Determine the (X, Y) coordinate at the center of the cell enclosing the given text.  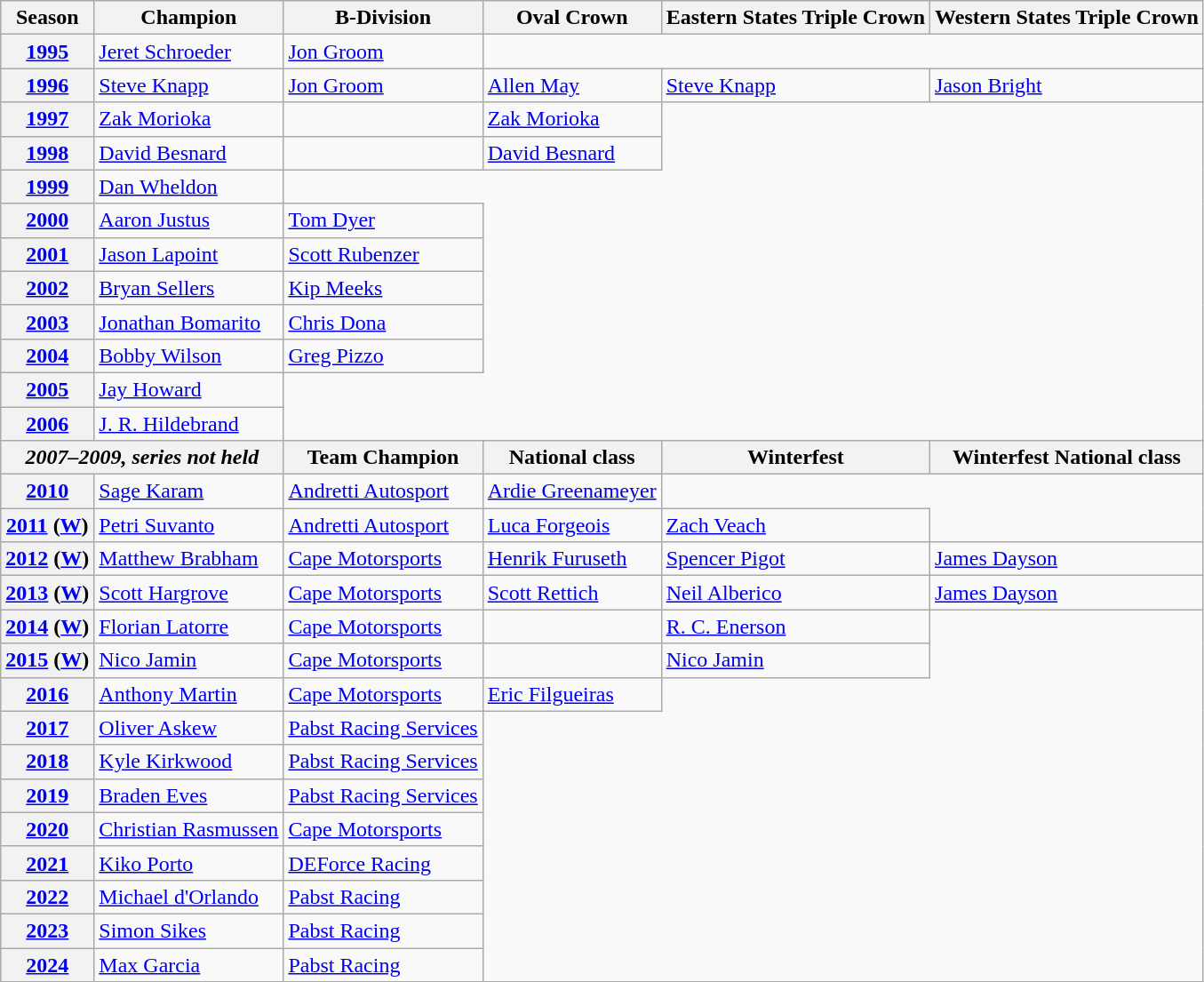
Jay Howard (188, 389)
Michael d'Orlando (188, 897)
J. R. Hildebrand (188, 424)
1995 (48, 52)
Scott Rettich (572, 593)
R. C. Enerson (795, 627)
Henrik Furuseth (572, 559)
2006 (48, 424)
Spencer Pigot (795, 559)
2001 (48, 254)
2005 (48, 389)
1998 (48, 153)
2015 (W) (48, 660)
Jason Lapoint (188, 254)
Greg Pizzo (383, 355)
Simon Sikes (188, 930)
Braden Eves (188, 795)
Anthony Martin (188, 694)
2011 (W) (48, 525)
Team Champion (383, 458)
Eastern States Triple Crown (795, 18)
2017 (48, 728)
Oliver Askew (188, 728)
Bryan Sellers (188, 288)
National class (572, 458)
2021 (48, 863)
Zach Veach (795, 525)
2023 (48, 930)
DEForce Racing (383, 863)
Eric Filgueiras (572, 694)
Jason Bright (1067, 85)
2014 (W) (48, 627)
2007–2009, series not held (142, 458)
Jeret Schroeder (188, 52)
Luca Forgeois (572, 525)
Chris Dona (383, 322)
2019 (48, 795)
2018 (48, 762)
Oval Crown (572, 18)
Tom Dyer (383, 220)
Dan Wheldon (188, 187)
2012 (W) (48, 559)
2003 (48, 322)
Season (48, 18)
Aaron Justus (188, 220)
Champion (188, 18)
2004 (48, 355)
Winterfest National class (1067, 458)
2013 (W) (48, 593)
Kip Meeks (383, 288)
Kyle Kirkwood (188, 762)
2000 (48, 220)
Petri Suvanto (188, 525)
1996 (48, 85)
Jonathan Bomarito (188, 322)
Western States Triple Crown (1067, 18)
Bobby Wilson (188, 355)
2016 (48, 694)
1997 (48, 119)
2022 (48, 897)
B-Division (383, 18)
Scott Hargrove (188, 593)
Max Garcia (188, 964)
Neil Alberico (795, 593)
Matthew Brabham (188, 559)
Winterfest (795, 458)
2024 (48, 964)
2010 (48, 491)
Scott Rubenzer (383, 254)
Ardie Greenameyer (572, 491)
Sage Karam (188, 491)
Allen May (572, 85)
Kiko Porto (188, 863)
Florian Latorre (188, 627)
2020 (48, 829)
2002 (48, 288)
1999 (48, 187)
Christian Rasmussen (188, 829)
